From the cell containing the given text, extract its center point as (x, y) coordinate. 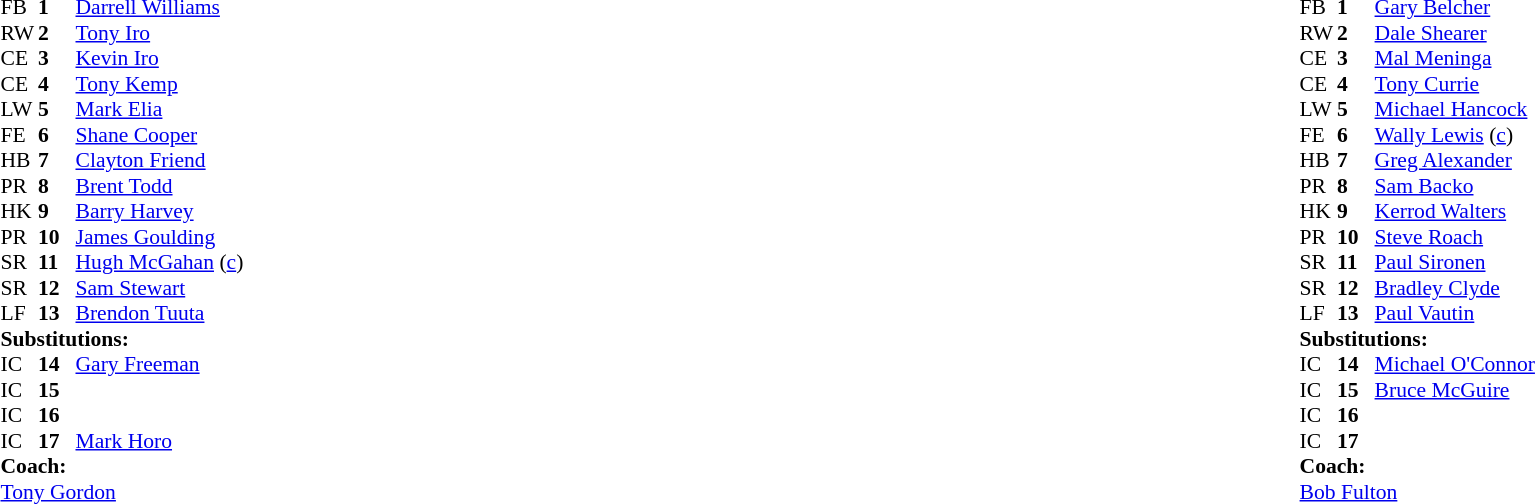
Hugh McGahan (c) (160, 263)
Kevin Iro (160, 59)
Wally Lewis (c) (1455, 135)
Bruce McGuire (1455, 390)
Michael Hancock (1455, 109)
Bradley Clyde (1455, 288)
Dale Shearer (1455, 33)
Barry Harvey (160, 211)
Paul Sironen (1455, 263)
Gary Freeman (160, 365)
Sam Backo (1455, 186)
Steve Roach (1455, 237)
Mark Horo (160, 441)
Sam Stewart (160, 288)
Tony Iro (160, 33)
James Goulding (160, 237)
Tony Kemp (160, 84)
Kerrod Walters (1455, 211)
Mark Elia (160, 109)
Tony Currie (1455, 84)
Paul Vautin (1455, 313)
Clayton Friend (160, 161)
Brent Todd (160, 186)
Greg Alexander (1455, 161)
Michael O'Connor (1455, 365)
Brendon Tuuta (160, 313)
Mal Meninga (1455, 59)
Shane Cooper (160, 135)
